Find where the given text appears and provide that cell's center as (x, y) coordinate. 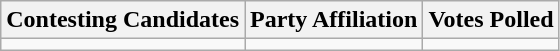
Contesting Candidates (123, 20)
Votes Polled (491, 20)
Party Affiliation (334, 20)
